Capture the cell that displays the provided text and extract its (X, Y) central coordinate. 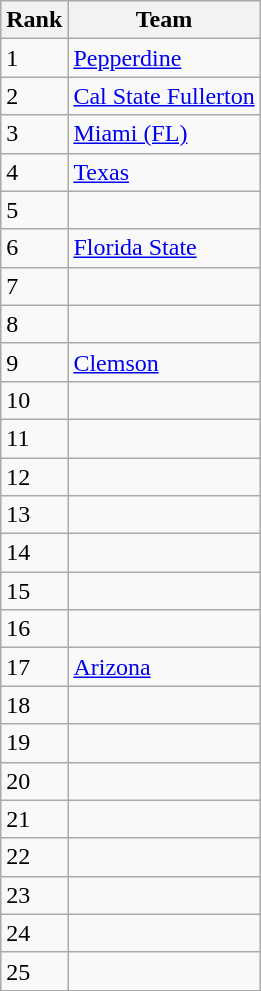
5 (34, 210)
Florida State (164, 248)
Pepperdine (164, 58)
25 (34, 971)
15 (34, 591)
Miami (FL) (164, 134)
22 (34, 857)
Team (164, 20)
Texas (164, 172)
19 (34, 743)
1 (34, 58)
13 (34, 515)
8 (34, 324)
12 (34, 477)
Arizona (164, 667)
10 (34, 400)
Clemson (164, 362)
Cal State Fullerton (164, 96)
23 (34, 895)
20 (34, 781)
24 (34, 933)
11 (34, 438)
7 (34, 286)
9 (34, 362)
14 (34, 553)
18 (34, 705)
3 (34, 134)
21 (34, 819)
4 (34, 172)
2 (34, 96)
17 (34, 667)
Rank (34, 20)
16 (34, 629)
6 (34, 248)
